Return the (x, y) coordinate for the center point of the cell that contains the specified text.  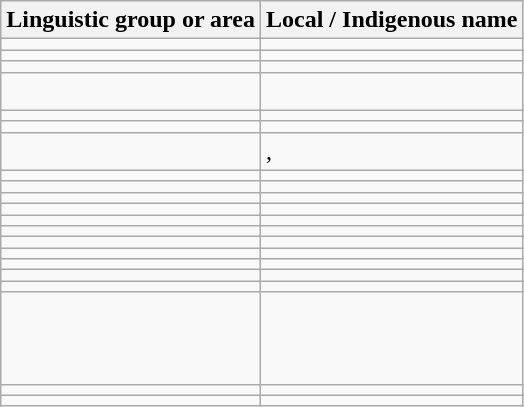
, (392, 151)
Local / Indigenous name (392, 20)
Linguistic group or area (131, 20)
